Scan for the cell matching the given text and deliver its [X, Y] coordinate at center. 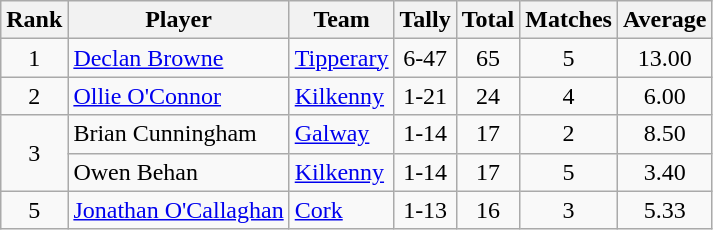
1-13 [425, 210]
6-47 [425, 58]
Tipperary [342, 58]
Average [664, 20]
Cork [342, 210]
Jonathan O'Callaghan [178, 210]
Tally [425, 20]
1-21 [425, 96]
3.40 [664, 172]
Player [178, 20]
5.33 [664, 210]
Rank [34, 20]
Galway [342, 134]
8.50 [664, 134]
16 [488, 210]
Team [342, 20]
65 [488, 58]
1 [34, 58]
4 [569, 96]
6.00 [664, 96]
24 [488, 96]
Ollie O'Connor [178, 96]
Matches [569, 20]
13.00 [664, 58]
Owen Behan [178, 172]
Brian Cunningham [178, 134]
Total [488, 20]
Declan Browne [178, 58]
